Locate the cell with the specified text and output its (x, y) center coordinate. 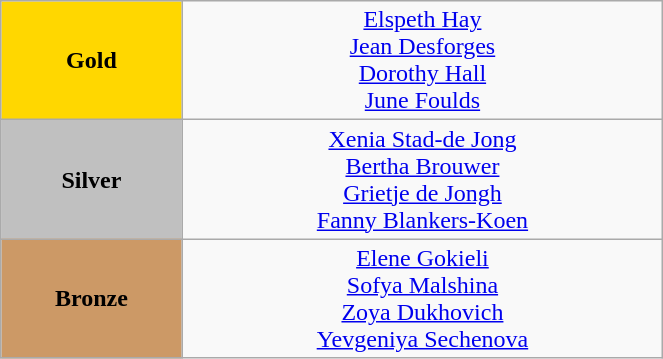
Gold (92, 60)
Elspeth HayJean DesforgesDorothy HallJune Foulds (422, 60)
Bronze (92, 298)
Xenia Stad-de JongBertha BrouwerGrietje de JonghFanny Blankers-Koen (422, 180)
Elene GokieliSofya MalshinaZoya DukhovichYevgeniya Sechenova (422, 298)
Silver (92, 180)
